Capture the cell that displays the provided text and extract its (x, y) central coordinate. 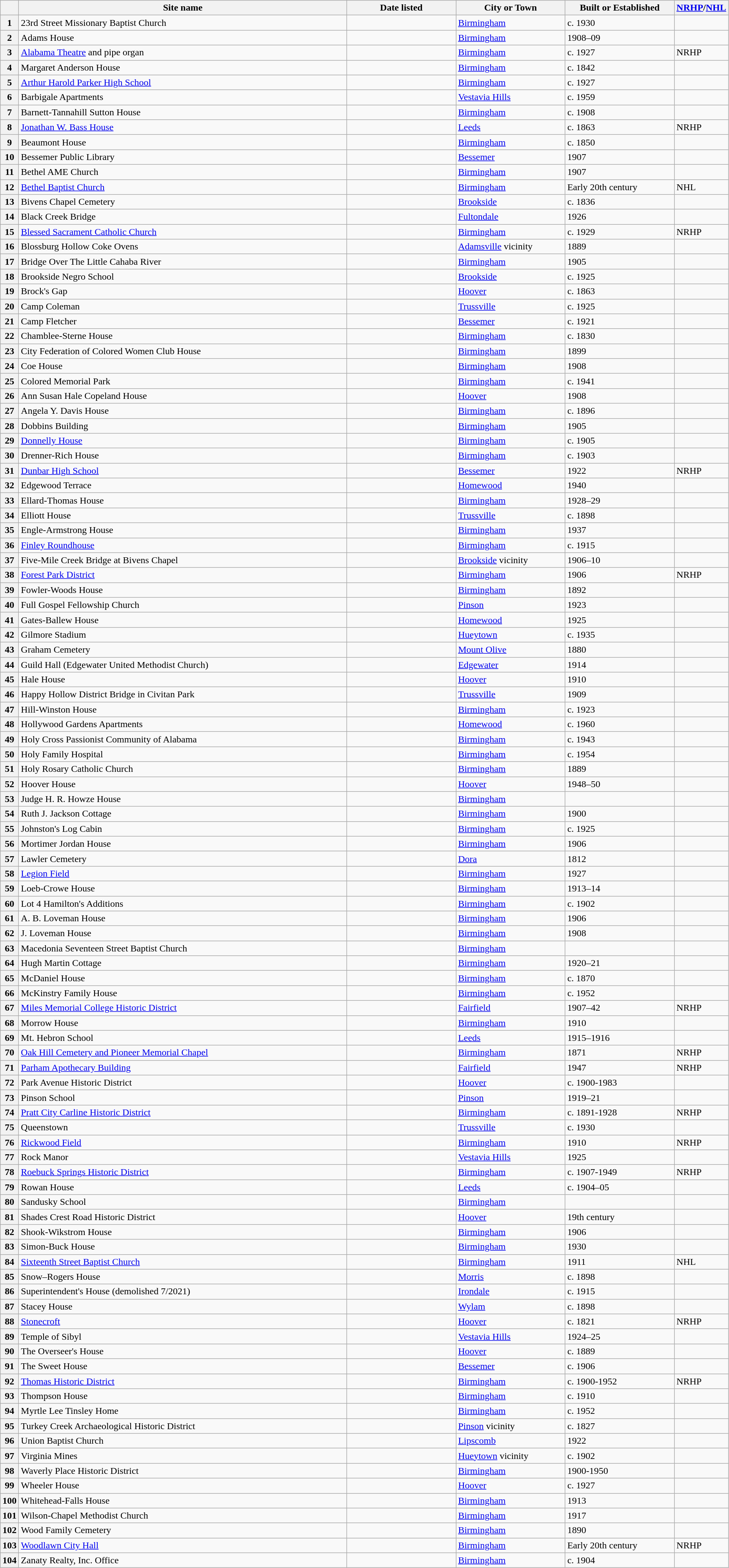
Thomas Historic District (183, 1381)
70 (9, 1053)
73 (9, 1097)
Hueytown vicinity (511, 1456)
Adams House (183, 38)
Dunbar High School (183, 471)
1919–21 (620, 1097)
Johnston's Log Cabin (183, 829)
57 (9, 859)
Roebuck Springs Historic District (183, 1172)
Irondale (511, 1292)
53 (9, 799)
c. 1905 (620, 441)
Blossburg Hollow Coke Ovens (183, 247)
28 (9, 426)
c. 1904–05 (620, 1187)
Wheeler House (183, 1486)
16 (9, 247)
1908–09 (620, 38)
Bessemer Public Library (183, 157)
c. 1941 (620, 381)
c. 1959 (620, 97)
Morrow House (183, 1023)
37 (9, 560)
Fowler-Woods House (183, 590)
Queenstown (183, 1127)
1917 (620, 1515)
Coe House (183, 366)
100 (9, 1501)
City Federation of Colored Women Club House (183, 351)
Lot 4 Hamilton's Additions (183, 903)
Full Gospel Fellowship Church (183, 605)
Simon-Buck House (183, 1247)
58 (9, 873)
c. 1827 (620, 1426)
95 (9, 1426)
c. 1954 (620, 754)
Park Avenue Historic District (183, 1082)
c. 1903 (620, 456)
Gates-Ballew House (183, 620)
c. 1821 (620, 1321)
Margaret Anderson House (183, 67)
26 (9, 396)
c. 1960 (620, 724)
The Overseer's House (183, 1351)
Edgewood Terrace (183, 486)
Brookside vicinity (511, 560)
Macedonia Seventeen Street Baptist Church (183, 948)
Rock Manor (183, 1157)
47 (9, 709)
Hale House (183, 680)
Bridge Over The Little Cahaba River (183, 262)
Mount Olive (511, 649)
43 (9, 649)
c. 1836 (620, 202)
Rowan House (183, 1187)
18 (9, 276)
Myrtle Lee Tinsley Home (183, 1411)
1909 (620, 695)
46 (9, 695)
45 (9, 680)
Mortimer Jordan House (183, 844)
Bethel AME Church (183, 172)
87 (9, 1306)
39 (9, 590)
Happy Hollow District Bridge in Civitan Park (183, 695)
Stonecroft (183, 1321)
Pratt City Carline Historic District (183, 1112)
79 (9, 1187)
23 (9, 351)
103 (9, 1545)
38 (9, 575)
1913–14 (620, 888)
Beaumont House (183, 142)
75 (9, 1127)
Black Creek Bridge (183, 217)
Woodlawn City Hall (183, 1545)
42 (9, 635)
69 (9, 1038)
89 (9, 1336)
19 (9, 291)
91 (9, 1366)
96 (9, 1441)
6 (9, 97)
Union Baptist Church (183, 1441)
The Sweet House (183, 1366)
67 (9, 1008)
Donnelly House (183, 441)
32 (9, 486)
63 (9, 948)
77 (9, 1157)
1 (9, 23)
c. 1906 (620, 1366)
c. 1842 (620, 67)
93 (9, 1396)
101 (9, 1515)
Wood Family Cemetery (183, 1530)
31 (9, 471)
19th century (620, 1217)
25 (9, 381)
76 (9, 1142)
85 (9, 1277)
Angela Y. Davis House (183, 411)
41 (9, 620)
1899 (620, 351)
Barbigale Apartments (183, 97)
Hueytown (511, 635)
c. 1908 (620, 112)
Superintendent's House (demolished 7/2021) (183, 1292)
11 (9, 172)
Ruth J. Jackson Cottage (183, 814)
94 (9, 1411)
Whitehead-Falls House (183, 1501)
1914 (620, 665)
c. 1910 (620, 1396)
22 (9, 336)
Hugh Martin Cottage (183, 963)
66 (9, 993)
Wilson-Chapel Methodist Church (183, 1515)
1892 (620, 590)
c. 1889 (620, 1351)
1947 (620, 1068)
Site name (183, 8)
23rd Street Missionary Baptist Church (183, 23)
Date listed (401, 8)
c. 1904 (620, 1560)
Bivens Chapel Cemetery (183, 202)
McKinstry Family House (183, 993)
Dobbins Building (183, 426)
City or Town (511, 8)
9 (9, 142)
Blessed Sacrament Catholic Church (183, 232)
Brookside Negro School (183, 276)
17 (9, 262)
33 (9, 500)
Forest Park District (183, 575)
74 (9, 1112)
98 (9, 1471)
1927 (620, 873)
104 (9, 1560)
8 (9, 127)
2 (9, 38)
Loeb-Crowe House (183, 888)
64 (9, 963)
Rickwood Field (183, 1142)
c. 1850 (620, 142)
c. 1896 (620, 411)
44 (9, 665)
Adamsville vicinity (511, 247)
Hoover House (183, 784)
Sandusky School (183, 1202)
29 (9, 441)
c. 1943 (620, 739)
c. 1935 (620, 635)
92 (9, 1381)
1928–29 (620, 500)
84 (9, 1262)
36 (9, 545)
Ann Susan Hale Copeland House (183, 396)
78 (9, 1172)
c. 1923 (620, 709)
Colored Memorial Park (183, 381)
Zanaty Realty, Inc. Office (183, 1560)
NRHP/NHL (702, 8)
Bethel Baptist Church (183, 187)
13 (9, 202)
12 (9, 187)
c. 1929 (620, 232)
Graham Cemetery (183, 649)
65 (9, 978)
1926 (620, 217)
Shades Crest Road Historic District (183, 1217)
71 (9, 1068)
34 (9, 515)
1948–50 (620, 784)
60 (9, 903)
Morris (511, 1277)
55 (9, 829)
Temple of Sibyl (183, 1336)
Pinson vicinity (511, 1426)
Miles Memorial College Historic District (183, 1008)
Alabama Theatre and pipe organ (183, 53)
5 (9, 82)
Stacey House (183, 1306)
Fultondale (511, 217)
1906–10 (620, 560)
1900-1950 (620, 1471)
90 (9, 1351)
50 (9, 754)
49 (9, 739)
4 (9, 67)
68 (9, 1023)
51 (9, 769)
14 (9, 217)
1890 (620, 1530)
97 (9, 1456)
Hill-Winston House (183, 709)
Edgewater (511, 665)
83 (9, 1247)
10 (9, 157)
72 (9, 1082)
Lawler Cemetery (183, 859)
Holy Family Hospital (183, 754)
Snow–Rogers House (183, 1277)
21 (9, 321)
35 (9, 530)
Sixteenth Street Baptist Church (183, 1262)
1871 (620, 1053)
c. 1830 (620, 336)
Barnett-Tannahill Sutton House (183, 112)
Ellard-Thomas House (183, 500)
Finley Roundhouse (183, 545)
56 (9, 844)
48 (9, 724)
c. 1870 (620, 978)
Camp Coleman (183, 306)
A. B. Loveman House (183, 919)
Built or Established (620, 8)
Jonathan W. Bass House (183, 127)
Holy Rosary Catholic Church (183, 769)
Mt. Hebron School (183, 1038)
1937 (620, 530)
20 (9, 306)
27 (9, 411)
Holy Cross Passionist Community of Alabama (183, 739)
54 (9, 814)
Gilmore Stadium (183, 635)
7 (9, 112)
1880 (620, 649)
Shook-Wikstrom House (183, 1232)
Virginia Mines (183, 1456)
1940 (620, 486)
Parham Apothecary Building (183, 1068)
c. 1921 (620, 321)
Oak Hill Cemetery and Pioneer Memorial Chapel (183, 1053)
Arthur Harold Parker High School (183, 82)
40 (9, 605)
Turkey Creek Archaeological Historic District (183, 1426)
1920–21 (620, 963)
Pinson School (183, 1097)
81 (9, 1217)
Judge H. R. Howze House (183, 799)
15 (9, 232)
Five-Mile Creek Bridge at Bivens Chapel (183, 560)
82 (9, 1232)
Guild Hall (Edgewater United Methodist Church) (183, 665)
1911 (620, 1262)
Wylam (511, 1306)
Elliott House (183, 515)
1913 (620, 1501)
30 (9, 456)
McDaniel House (183, 978)
1924–25 (620, 1336)
24 (9, 366)
1930 (620, 1247)
J. Loveman House (183, 933)
62 (9, 933)
99 (9, 1486)
Drenner-Rich House (183, 456)
c. 1900-1983 (620, 1082)
Chamblee-Sterne House (183, 336)
Hollywood Gardens Apartments (183, 724)
Engle-Armstrong House (183, 530)
1915–1916 (620, 1038)
Dora (511, 859)
c. 1907-1949 (620, 1172)
Thompson House (183, 1396)
c. 1900-1952 (620, 1381)
52 (9, 784)
102 (9, 1530)
1812 (620, 859)
88 (9, 1321)
Camp Fletcher (183, 321)
3 (9, 53)
Legion Field (183, 873)
Waverly Place Historic District (183, 1471)
61 (9, 919)
1907–42 (620, 1008)
59 (9, 888)
1923 (620, 605)
1900 (620, 814)
c. 1891-1928 (620, 1112)
Lipscomb (511, 1441)
Brock's Gap (183, 291)
80 (9, 1202)
86 (9, 1292)
